Provide the (X, Y) coordinate of the cell's center where the given text is located.  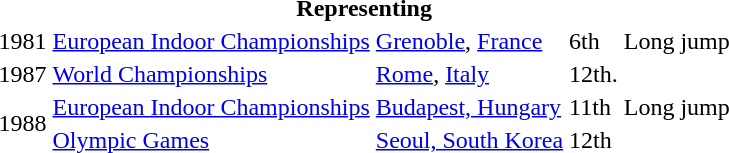
Rome, Italy (469, 74)
12th. (594, 74)
11th (594, 107)
Budapest, Hungary (469, 107)
World Championships (211, 74)
6th (594, 41)
Grenoble, France (469, 41)
